For the text-containing cell, return its midpoint in (x, y) coordinate format. 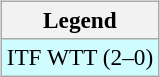
ITF WTT (2–0) (80, 57)
Legend (80, 20)
